Extract the [X, Y] coordinate from the center of the cell holding the provided text.  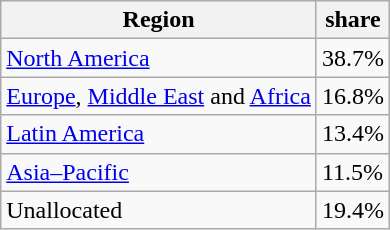
11.5% [352, 172]
16.8% [352, 96]
Region [159, 20]
Unallocated [159, 210]
19.4% [352, 210]
North America [159, 58]
38.7% [352, 58]
share [352, 20]
13.4% [352, 134]
Asia–Pacific [159, 172]
Europe, Middle East and Africa [159, 96]
Latin America [159, 134]
